Search for the cell housing the specified text and yield its (X, Y) center coordinate. 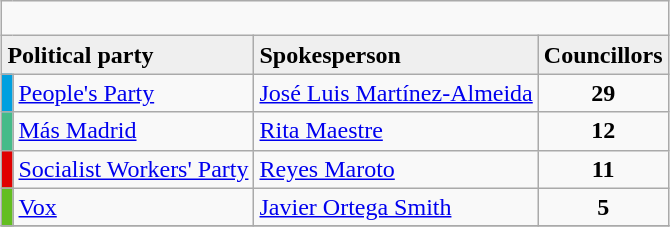
Más Madrid (134, 131)
Rita Maestre (396, 131)
Javier Ortega Smith (396, 207)
Political party (128, 55)
12 (603, 131)
5 (603, 207)
Vox (134, 207)
Socialist Workers' Party (134, 169)
José Luis Martínez-Almeida (396, 93)
People's Party (134, 93)
29 (603, 93)
11 (603, 169)
Councillors (603, 55)
Reyes Maroto (396, 169)
Spokesperson (396, 55)
